Identify which cell holds the provided text, then report its [x, y] central coordinate. 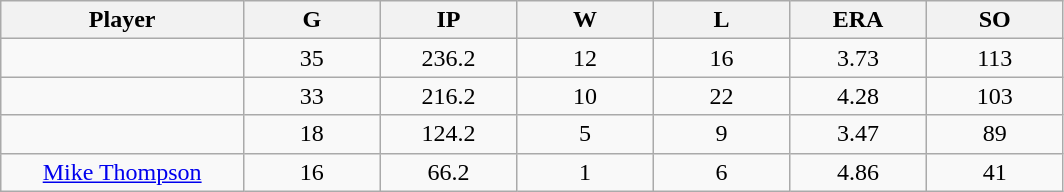
66.2 [448, 172]
9 [722, 134]
G [312, 20]
22 [722, 96]
6 [722, 172]
SO [994, 20]
1 [586, 172]
Mike Thompson [122, 172]
ERA [858, 20]
3.47 [858, 134]
5 [586, 134]
L [722, 20]
236.2 [448, 58]
103 [994, 96]
12 [586, 58]
4.86 [858, 172]
18 [312, 134]
216.2 [448, 96]
IP [448, 20]
Player [122, 20]
10 [586, 96]
41 [994, 172]
124.2 [448, 134]
89 [994, 134]
4.28 [858, 96]
35 [312, 58]
3.73 [858, 58]
113 [994, 58]
W [586, 20]
33 [312, 96]
